Search for the cell housing the specified text and yield its [x, y] center coordinate. 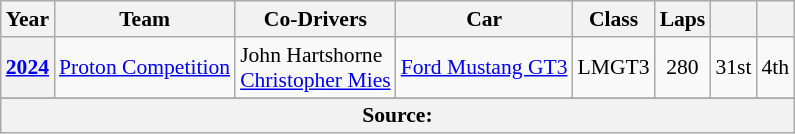
2024 [28, 68]
Co-Drivers [316, 19]
John Hartshorne Christopher Mies [316, 68]
LMGT3 [614, 68]
Source: [398, 116]
4th [775, 68]
Year [28, 19]
Laps [683, 19]
Class [614, 19]
Ford Mustang GT3 [484, 68]
Proton Competition [144, 68]
280 [683, 68]
31st [733, 68]
Team [144, 19]
Car [484, 19]
